Capture the cell that displays the provided text and extract its (X, Y) central coordinate. 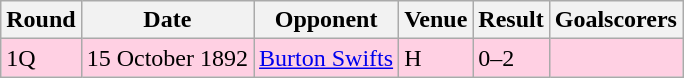
1Q (41, 58)
Burton Swifts (326, 58)
Round (41, 20)
0–2 (511, 58)
Goalscorers (616, 20)
Venue (436, 20)
H (436, 58)
Opponent (326, 20)
Result (511, 20)
15 October 1892 (167, 58)
Date (167, 20)
